Find where the given text appears and provide that cell's center as (x, y) coordinate. 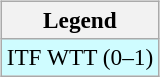
ITF WTT (0–1) (80, 57)
Legend (80, 20)
